Search for the cell housing the specified text and yield its [X, Y] center coordinate. 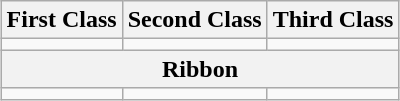
Second Class [194, 20]
Ribbon [200, 69]
Third Class [333, 20]
First Class [62, 20]
